Pinpoint the cell where the given text exists, returning its [X, Y] midpoint coordinate. 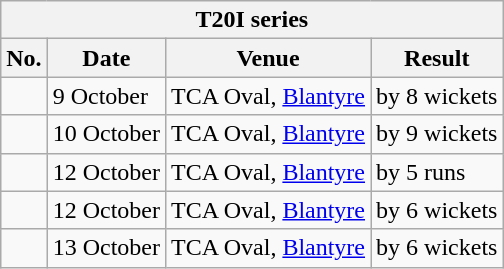
Venue [268, 58]
by 5 runs [437, 172]
T20I series [252, 20]
by 8 wickets [437, 96]
13 October [106, 248]
10 October [106, 134]
by 9 wickets [437, 134]
Result [437, 58]
No. [24, 58]
Date [106, 58]
9 October [106, 96]
